Locate the cell with the specified text and output its [x, y] center coordinate. 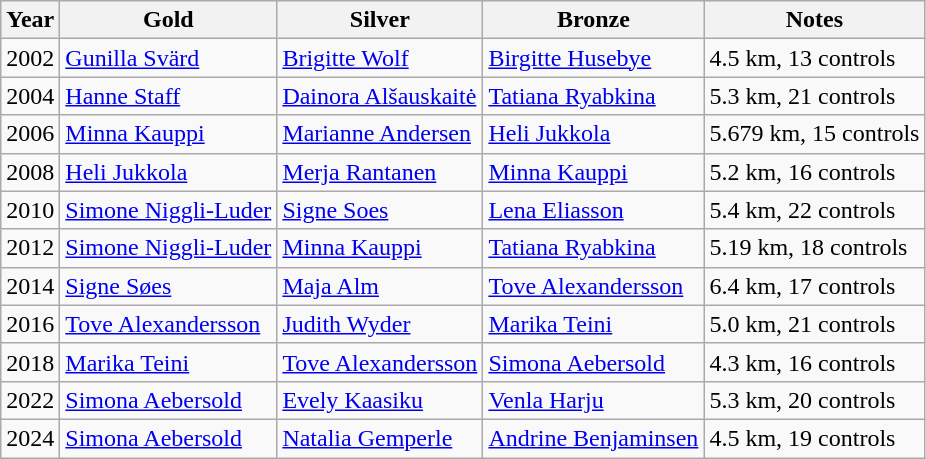
5.2 km, 16 controls [814, 172]
4.5 km, 19 controls [814, 438]
Signe Soes [380, 210]
6.4 km, 17 controls [814, 286]
Natalia Gemperle [380, 438]
Merja Rantanen [380, 172]
Signe Søes [168, 286]
2024 [30, 438]
4.5 km, 13 controls [814, 58]
2018 [30, 362]
2004 [30, 96]
Notes [814, 20]
2002 [30, 58]
Brigitte Wolf [380, 58]
2016 [30, 324]
Bronze [594, 20]
5.4 km, 22 controls [814, 210]
2008 [30, 172]
5.19 km, 18 controls [814, 248]
Maja Alm [380, 286]
2014 [30, 286]
Andrine Benjaminsen [594, 438]
Hanne Staff [168, 96]
Year [30, 20]
Silver [380, 20]
Dainora Alšauskaitė [380, 96]
Birgitte Husebye [594, 58]
2010 [30, 210]
2012 [30, 248]
Gunilla Svärd [168, 58]
2022 [30, 400]
4.3 km, 16 controls [814, 362]
Evely Kaasiku [380, 400]
5.3 km, 20 controls [814, 400]
Judith Wyder [380, 324]
Lena Eliasson [594, 210]
Venla Harju [594, 400]
5.3 km, 21 controls [814, 96]
5.679 km, 15 controls [814, 134]
2006 [30, 134]
Marianne Andersen [380, 134]
5.0 km, 21 controls [814, 324]
Gold [168, 20]
